Output the [x, y] coordinate of the center of the cell containing the given text.  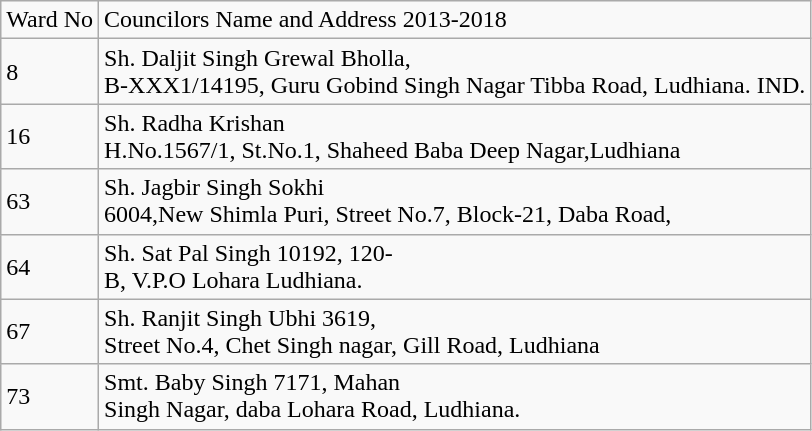
73 [50, 396]
8 [50, 72]
Ward No [50, 20]
16 [50, 136]
Sh. Ranjit Singh Ubhi 3619,Street No.4, Chet Singh nagar, Gill Road, Ludhiana [455, 332]
Sh. Jagbir Singh Sokhi6004,New Shimla Puri, Street No.7, Block-21, Daba Road, [455, 202]
Councilors Name and Address 2013-2018 [455, 20]
Sh. Sat Pal Singh 10192, 120-B, V.P.O Lohara Ludhiana. [455, 266]
Sh. Daljit Singh Grewal Bholla,B-XXX1/14195, Guru Gobind Singh Nagar Tibba Road, Ludhiana. IND. [455, 72]
Smt. Baby Singh 7171, MahanSingh Nagar, daba Lohara Road, Ludhiana. [455, 396]
63 [50, 202]
Sh. Radha KrishanH.No.1567/1, St.No.1, Shaheed Baba Deep Nagar,Ludhiana [455, 136]
67 [50, 332]
64 [50, 266]
